Pinpoint the cell where the given text exists, returning its [X, Y] midpoint coordinate. 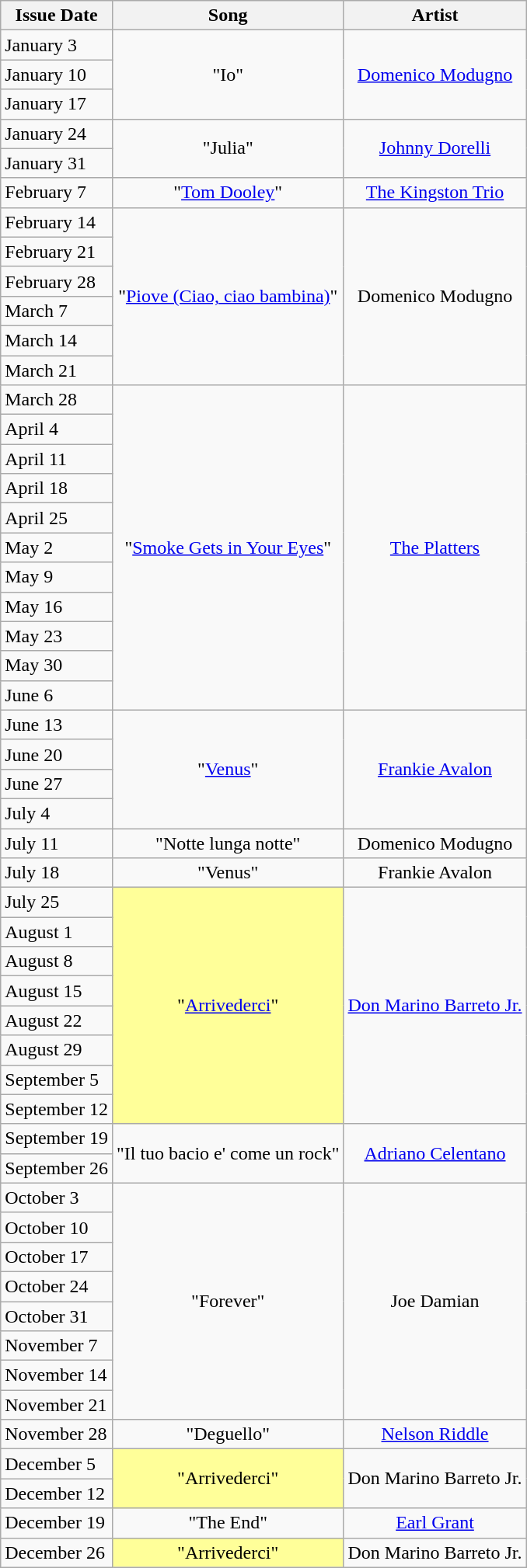
September 5 [57, 1080]
"Julia" [228, 148]
February 28 [57, 281]
Adriano Celentano [435, 1153]
June 27 [57, 784]
August 15 [57, 991]
June 6 [57, 695]
Song [228, 16]
March 7 [57, 311]
"Tom Dooley" [228, 193]
"Io" [228, 75]
"Smoke Gets in Your Eyes" [228, 548]
January 10 [57, 75]
January 24 [57, 134]
May 16 [57, 607]
July 11 [57, 843]
October 24 [57, 1286]
September 19 [57, 1139]
March 21 [57, 370]
December 19 [57, 1523]
July 18 [57, 873]
June 20 [57, 754]
April 4 [57, 429]
October 3 [57, 1198]
April 25 [57, 518]
February 14 [57, 222]
February 7 [57, 193]
October 10 [57, 1227]
April 11 [57, 459]
Nelson Riddle [435, 1434]
Joe Damian [435, 1301]
January 3 [57, 45]
"Notte lunga notte" [228, 843]
October 17 [57, 1257]
Earl Grant [435, 1523]
January 17 [57, 104]
October 31 [57, 1316]
December 5 [57, 1464]
"Il tuo bacio e' come un rock" [228, 1153]
June 13 [57, 725]
"The End" [228, 1523]
"Piove (Ciao, ciao bambina)" [228, 296]
November 7 [57, 1346]
December 12 [57, 1493]
December 26 [57, 1552]
Issue Date [57, 16]
November 28 [57, 1434]
March 14 [57, 340]
November 21 [57, 1405]
May 2 [57, 548]
September 26 [57, 1168]
March 28 [57, 400]
Artist [435, 16]
April 18 [57, 488]
July 25 [57, 902]
February 21 [57, 252]
September 12 [57, 1109]
May 9 [57, 577]
May 30 [57, 666]
November 14 [57, 1375]
August 22 [57, 1020]
August 8 [57, 961]
August 1 [57, 932]
May 23 [57, 636]
"Deguello" [228, 1434]
The Platters [435, 548]
The Kingston Trio [435, 193]
July 4 [57, 813]
Johnny Dorelli [435, 148]
August 29 [57, 1050]
"Forever" [228, 1301]
January 31 [57, 163]
